Locate the cell with the specified text and output its [X, Y] center coordinate. 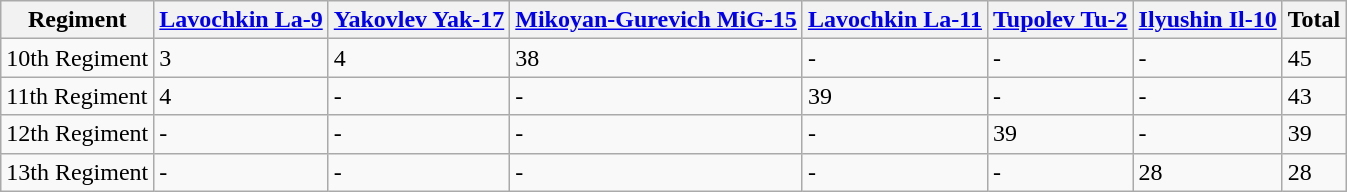
38 [656, 58]
45 [1314, 58]
11th Regiment [78, 96]
Lavochkin La-11 [894, 20]
Lavochkin La-9 [241, 20]
Total [1314, 20]
Regiment [78, 20]
Mikoyan-Gurevich MiG-15 [656, 20]
Ilyushin Il-10 [1208, 20]
3 [241, 58]
Tupolev Tu-2 [1060, 20]
12th Regiment [78, 134]
43 [1314, 96]
13th Regiment [78, 172]
Yakovlev Yak-17 [419, 20]
10th Regiment [78, 58]
